Extract the (x, y) coordinate from the center of the cell holding the provided text.  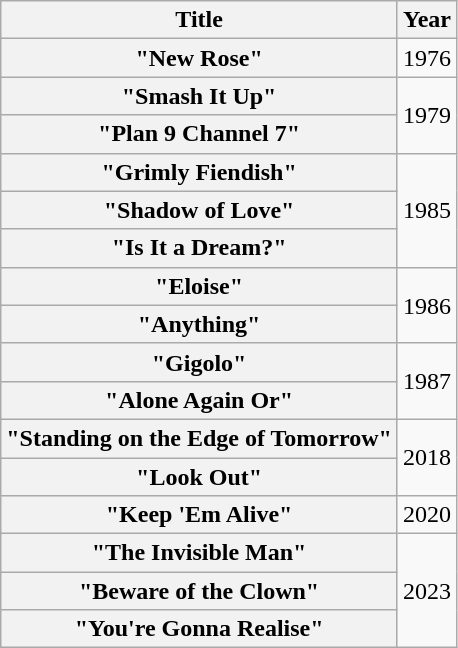
1987 (426, 381)
2020 (426, 515)
"Look Out" (200, 477)
2018 (426, 457)
1976 (426, 58)
Title (200, 20)
1979 (426, 115)
"Gigolo" (200, 362)
"Is It a Dream?" (200, 248)
"Eloise" (200, 286)
"Plan 9 Channel 7" (200, 134)
"You're Gonna Realise" (200, 629)
"Standing on the Edge of Tomorrow" (200, 438)
2023 (426, 591)
"The Invisible Man" (200, 553)
"Shadow of Love" (200, 210)
"Anything" (200, 324)
1985 (426, 210)
"Grimly Fiendish" (200, 172)
Year (426, 20)
"Beware of the Clown" (200, 591)
"Alone Again Or" (200, 400)
1986 (426, 305)
"Keep 'Em Alive" (200, 515)
"New Rose" (200, 58)
"Smash It Up" (200, 96)
